Return [x, y] of the center of cell containing provided text 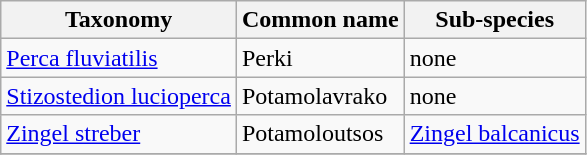
Sub-species [494, 20]
Zingel streber [119, 134]
Perki [320, 58]
Taxonomy [119, 20]
Common name [320, 20]
Potamolavrako [320, 96]
Zingel balcanicus [494, 134]
Stizostedion lucioperca [119, 96]
Potamoloutsos [320, 134]
Perca fluviatilis [119, 58]
